Determine the (x, y) coordinate at the center of the cell enclosing the given text.  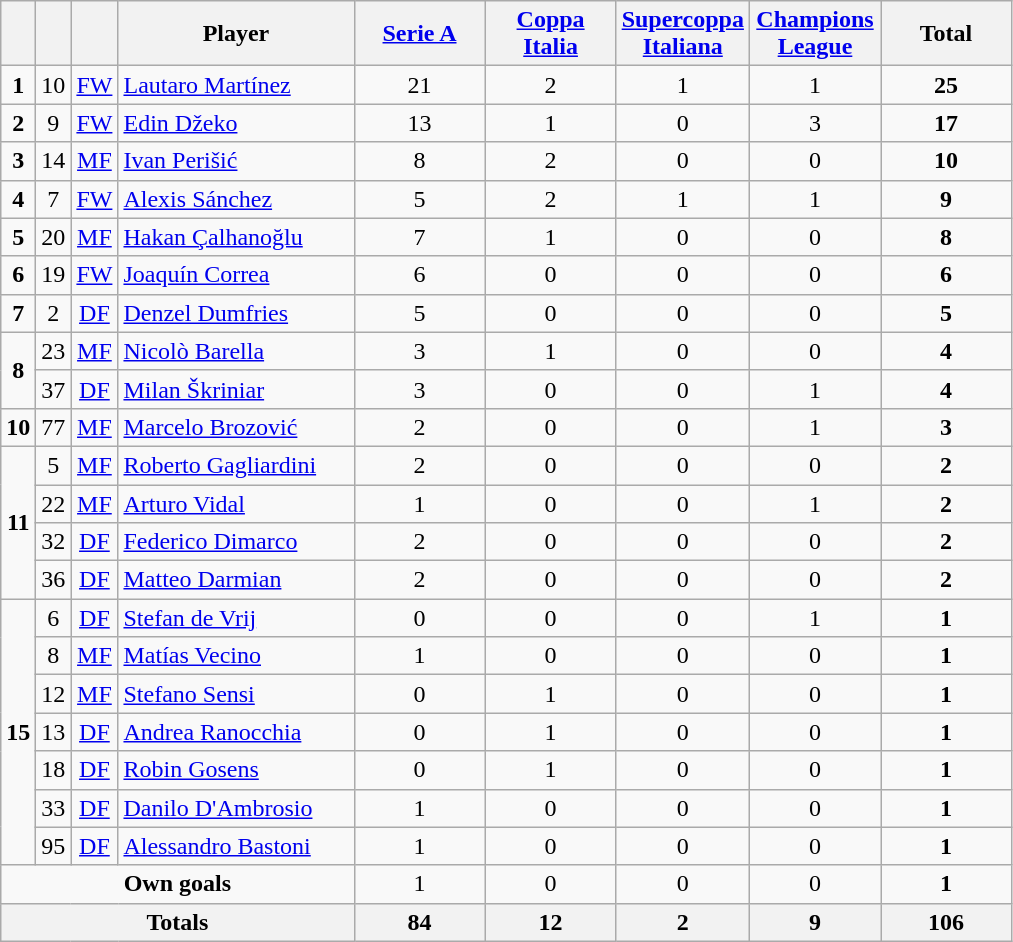
106 (946, 922)
Total (946, 34)
20 (54, 237)
36 (54, 580)
95 (54, 846)
25 (946, 85)
Alessandro Bastoni (236, 846)
15 (18, 732)
21 (420, 85)
Denzel Dumfries (236, 313)
Danilo D'Ambrosio (236, 808)
Milan Škriniar (236, 389)
Own goals (178, 884)
Roberto Gagliardini (236, 465)
22 (54, 503)
Nicolò Barella (236, 351)
Robin Gosens (236, 770)
Andrea Ranocchia (236, 732)
Arturo Vidal (236, 503)
Hakan Çalhanoğlu (236, 237)
Alexis Sánchez (236, 199)
19 (54, 275)
Stefano Sensi (236, 694)
Stefan de Vrij (236, 618)
Coppa Italia (550, 34)
Federico Dimarco (236, 542)
14 (54, 161)
11 (18, 522)
Supercoppa Italiana (682, 34)
Matías Vecino (236, 656)
33 (54, 808)
Matteo Darmian (236, 580)
Marcelo Brozović (236, 427)
Totals (178, 922)
Edin Džeko (236, 123)
Ivan Perišić (236, 161)
Champions League (814, 34)
23 (54, 351)
Lautaro Martínez (236, 85)
84 (420, 922)
Serie A (420, 34)
32 (54, 542)
Player (236, 34)
37 (54, 389)
Joaquín Correa (236, 275)
18 (54, 770)
17 (946, 123)
77 (54, 427)
